Locate the cell with the specified text and output its [X, Y] center coordinate. 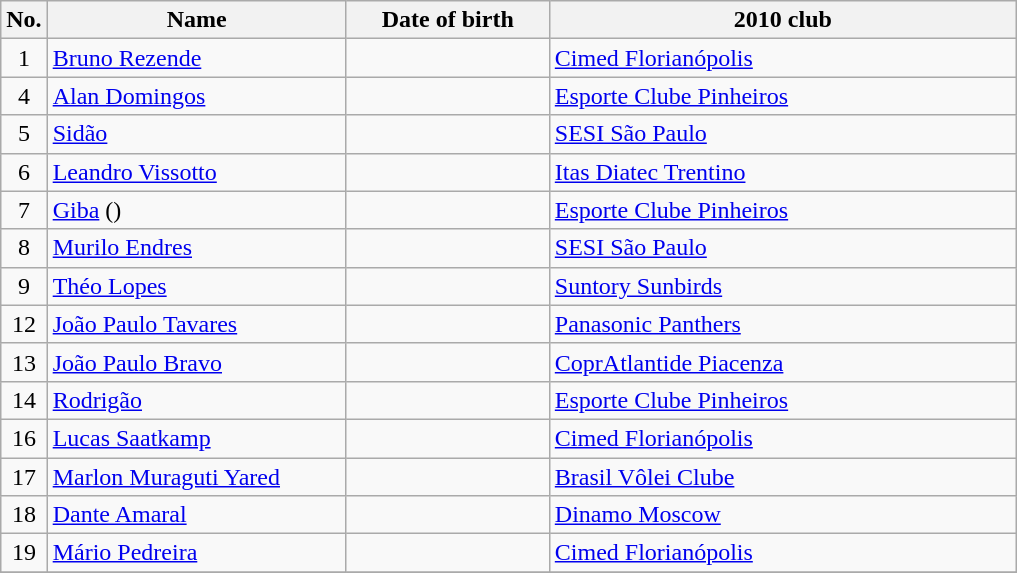
Giba () [196, 210]
Lucas Saatkamp [196, 438]
Dinamo Moscow [782, 515]
8 [24, 248]
Date of birth [448, 20]
No. [24, 20]
14 [24, 400]
João Paulo Tavares [196, 324]
Mário Pedreira [196, 553]
Marlon Muraguti Yared [196, 477]
19 [24, 553]
18 [24, 515]
5 [24, 134]
12 [24, 324]
Rodrigão [196, 400]
Name [196, 20]
João Paulo Bravo [196, 362]
Théo Lopes [196, 286]
Bruno Rezende [196, 58]
CoprAtlantide Piacenza [782, 362]
6 [24, 172]
Sidão [196, 134]
Dante Amaral [196, 515]
Panasonic Panthers [782, 324]
2010 club [782, 20]
Murilo Endres [196, 248]
1 [24, 58]
Brasil Vôlei Clube [782, 477]
17 [24, 477]
Suntory Sunbirds [782, 286]
9 [24, 286]
16 [24, 438]
Itas Diatec Trentino [782, 172]
13 [24, 362]
Leandro Vissotto [196, 172]
Alan Domingos [196, 96]
4 [24, 96]
7 [24, 210]
